Output the [x, y] coordinate of the center of the cell containing the given text.  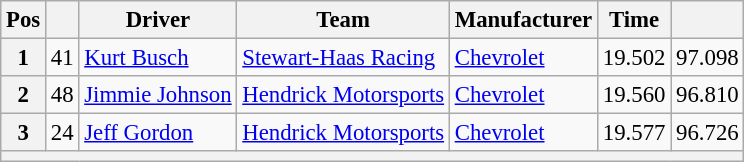
96.810 [708, 95]
96.726 [708, 133]
2 [24, 95]
Stewart-Haas Racing [343, 58]
97.098 [708, 58]
Pos [24, 20]
3 [24, 133]
1 [24, 58]
19.502 [634, 58]
Driver [158, 20]
19.560 [634, 95]
48 [62, 95]
Time [634, 20]
24 [62, 133]
19.577 [634, 133]
Kurt Busch [158, 58]
Team [343, 20]
Jeff Gordon [158, 133]
Jimmie Johnson [158, 95]
Manufacturer [523, 20]
41 [62, 58]
